Identify which cell holds the provided text, then report its [x, y] central coordinate. 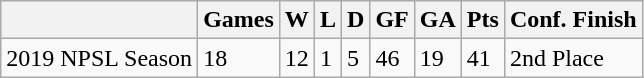
L [328, 20]
19 [438, 58]
Conf. Finish [573, 20]
D [355, 20]
2019 NPSL Season [100, 58]
GA [438, 20]
5 [355, 58]
GF [392, 20]
Games [239, 20]
18 [239, 58]
2nd Place [573, 58]
46 [392, 58]
1 [328, 58]
12 [296, 58]
W [296, 20]
Pts [482, 20]
41 [482, 58]
